Scan for the cell matching the given text and deliver its (X, Y) coordinate at center. 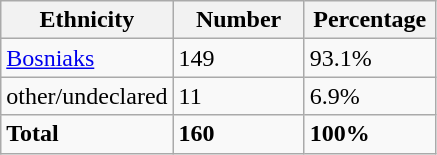
Percentage (370, 20)
Ethnicity (87, 20)
11 (238, 96)
93.1% (370, 58)
Bosniaks (87, 58)
160 (238, 134)
Total (87, 134)
100% (370, 134)
6.9% (370, 96)
Number (238, 20)
other/undeclared (87, 96)
149 (238, 58)
